Find where the given text appears and provide that cell's center as (X, Y) coordinate. 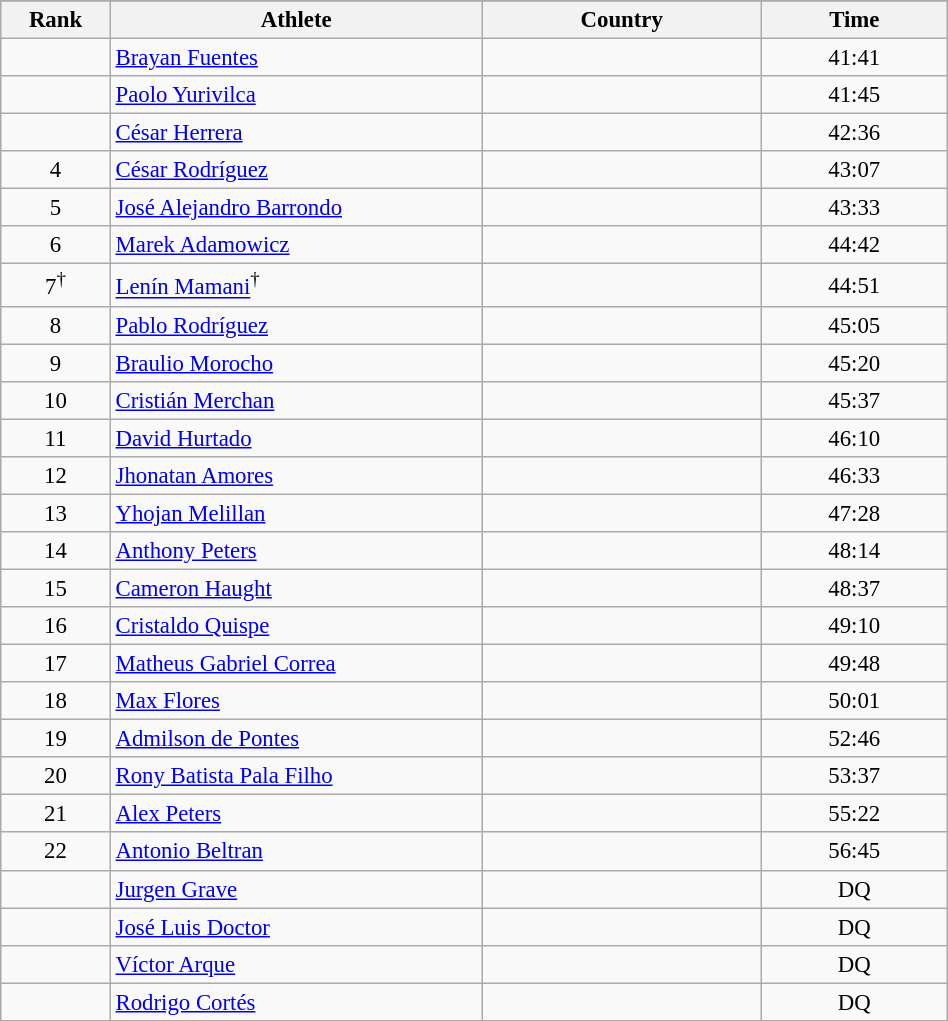
Country (622, 20)
41:41 (854, 58)
Admilson de Pontes (296, 739)
49:10 (854, 626)
Paolo Yurivilca (296, 95)
Antonio Beltran (296, 852)
52:46 (854, 739)
15 (56, 588)
Lenín Mamani† (296, 285)
Jurgen Grave (296, 889)
Max Flores (296, 701)
Pablo Rodríguez (296, 325)
49:48 (854, 664)
41:45 (854, 95)
Marek Adamowicz (296, 245)
14 (56, 551)
50:01 (854, 701)
Rank (56, 20)
Rodrigo Cortés (296, 1002)
Braulio Morocho (296, 363)
44:51 (854, 285)
Alex Peters (296, 814)
César Herrera (296, 133)
56:45 (854, 852)
Anthony Peters (296, 551)
7† (56, 285)
44:42 (854, 245)
43:33 (854, 208)
46:10 (854, 438)
45:37 (854, 400)
Matheus Gabriel Correa (296, 664)
Cristaldo Quispe (296, 626)
6 (56, 245)
16 (56, 626)
18 (56, 701)
Jhonatan Amores (296, 476)
45:05 (854, 325)
45:20 (854, 363)
47:28 (854, 513)
José Luis Doctor (296, 927)
9 (56, 363)
13 (56, 513)
5 (56, 208)
19 (56, 739)
20 (56, 776)
17 (56, 664)
55:22 (854, 814)
Brayan Fuentes (296, 58)
48:37 (854, 588)
Cristián Merchan (296, 400)
53:37 (854, 776)
Athlete (296, 20)
Time (854, 20)
10 (56, 400)
22 (56, 852)
48:14 (854, 551)
David Hurtado (296, 438)
8 (56, 325)
Víctor Arque (296, 964)
12 (56, 476)
Yhojan Melillan (296, 513)
46:33 (854, 476)
42:36 (854, 133)
43:07 (854, 170)
José Alejandro Barrondo (296, 208)
4 (56, 170)
Cameron Haught (296, 588)
11 (56, 438)
César Rodríguez (296, 170)
Rony Batista Pala Filho (296, 776)
21 (56, 814)
